Return (x, y) of the center of cell containing provided text 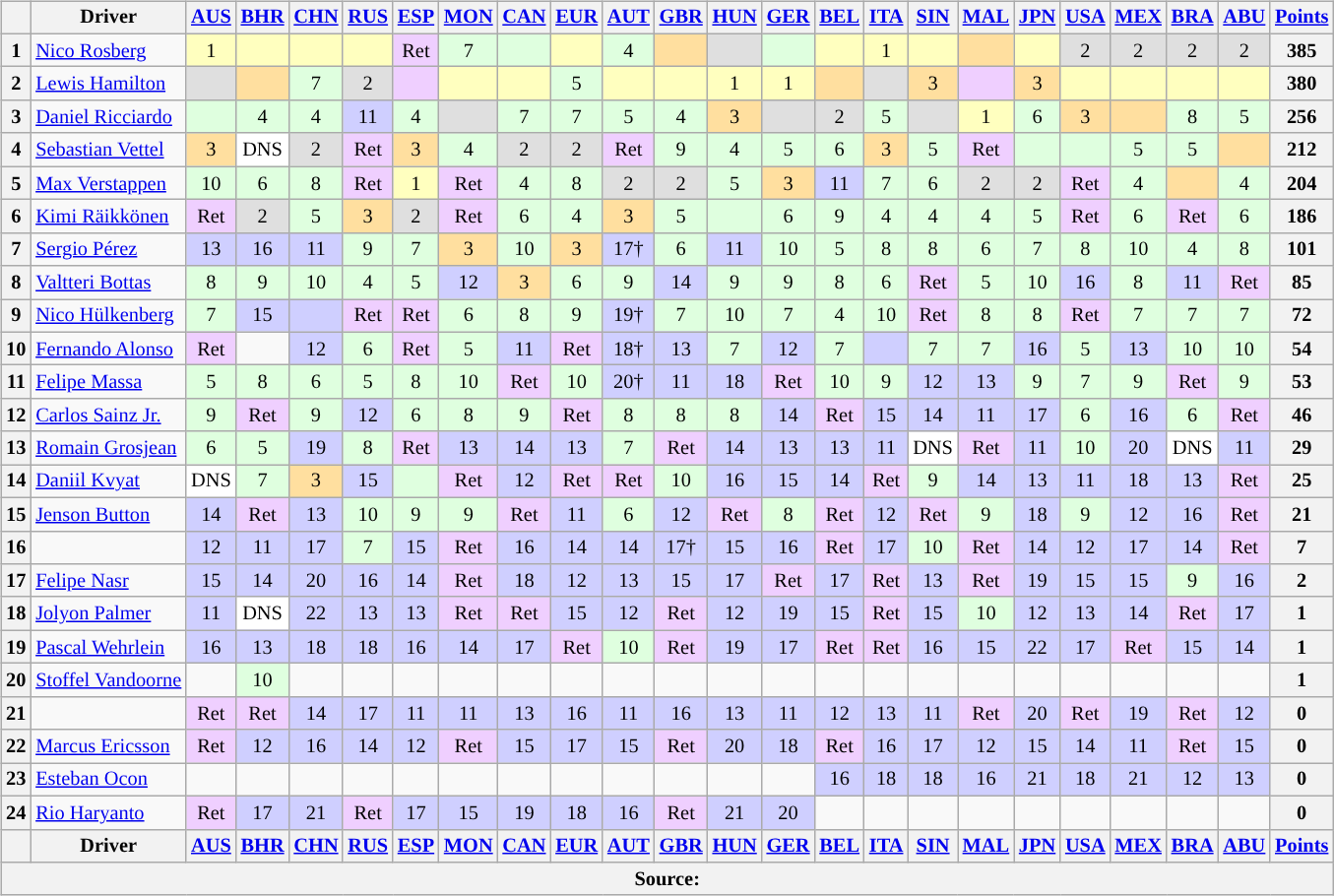
20† (628, 382)
24 (16, 812)
Romain Grosjean (108, 448)
Felipe Massa (108, 382)
Pascal Wehrlein (108, 647)
Sebastian Vettel (108, 150)
19† (628, 316)
Daniel Ricciardo (108, 117)
46 (1302, 416)
Lewis Hamilton (108, 84)
Nico Hülkenberg (108, 316)
256 (1302, 117)
Stoffel Vandoorne (108, 680)
Rio Haryanto (108, 812)
18† (628, 349)
Fernando Alonso (108, 349)
Daniil Kvyat (108, 481)
29 (1302, 448)
385 (1302, 50)
Max Verstappen (108, 183)
204 (1302, 183)
Felipe Nasr (108, 581)
Jenson Button (108, 514)
25 (1302, 481)
53 (1302, 382)
72 (1302, 316)
Esteban Ocon (108, 780)
212 (1302, 150)
380 (1302, 84)
Jolyon Palmer (108, 613)
85 (1302, 283)
Marcus Ericsson (108, 746)
Kimi Räikkönen (108, 217)
Sergio Pérez (108, 249)
23 (16, 780)
186 (1302, 217)
Source: (667, 879)
54 (1302, 349)
Nico Rosberg (108, 50)
Carlos Sainz Jr. (108, 416)
101 (1302, 249)
Valtteri Bottas (108, 283)
